Output the [X, Y] coordinate of the center of the cell containing the given text.  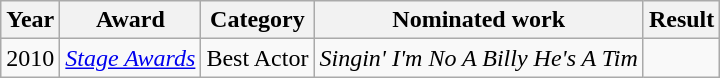
Best Actor [258, 58]
Category [258, 20]
Stage Awards [130, 58]
Singin' I'm No A Billy He's A Tim [478, 58]
Award [130, 20]
Nominated work [478, 20]
Result [681, 20]
2010 [30, 58]
Year [30, 20]
